From the cell containing the given text, extract its center point as (x, y) coordinate. 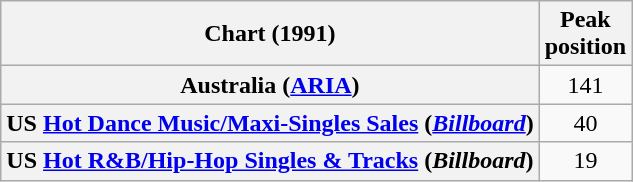
Peakposition (585, 34)
Australia (ARIA) (270, 85)
US Hot Dance Music/Maxi-Singles Sales (Billboard) (270, 123)
141 (585, 85)
40 (585, 123)
US Hot R&B/Hip-Hop Singles & Tracks (Billboard) (270, 161)
19 (585, 161)
Chart (1991) (270, 34)
